Search for the cell housing the specified text and yield its (x, y) center coordinate. 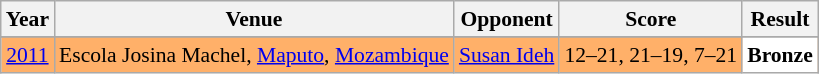
Venue (254, 19)
Susan Ideh (506, 55)
Escola Josina Machel, Maputo, Mozambique (254, 55)
Year (28, 19)
Opponent (506, 19)
Result (780, 19)
2011 (28, 55)
12–21, 21–19, 7–21 (650, 55)
Score (650, 19)
Bronze (780, 55)
